Find where the given text appears and provide that cell's center as [X, Y] coordinate. 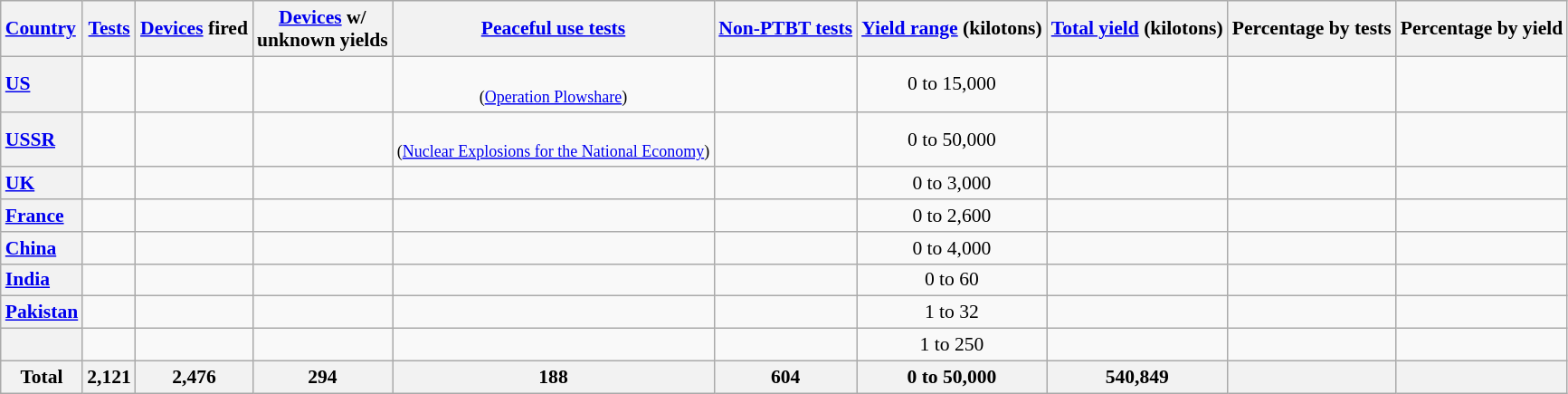
USSR [42, 139]
Tests [109, 29]
294 [322, 377]
0 to 3,000 [952, 184]
540,849 [1137, 377]
2,476 [194, 377]
0 to 15,000 [952, 83]
188 [554, 377]
0 to 4,000 [952, 248]
Pakistan [42, 312]
India [42, 280]
Percentage by yield [1482, 29]
1 to 250 [952, 345]
Devices w/ unknown yields [322, 29]
France [42, 216]
UK [42, 184]
2,121 [109, 377]
0 to 60 [952, 280]
Total yield (kilotons) [1137, 29]
0 to 2,600 [952, 216]
604 [785, 377]
Peaceful use tests [554, 29]
Non-PTBT tests [785, 29]
Devices fired [194, 29]
US [42, 83]
1 to 32 [952, 312]
(Operation Plowshare) [554, 83]
Yield range (kilotons) [952, 29]
Country [42, 29]
China [42, 248]
(Nuclear Explosions for the National Economy) [554, 139]
Percentage by tests [1312, 29]
Total [42, 377]
